Provide the (X, Y) coordinate of the cell's center where the given text is located.  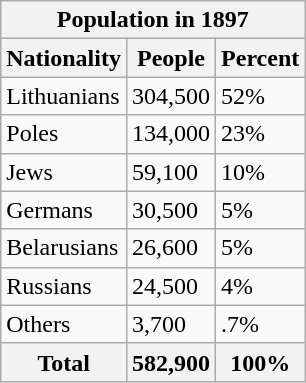
Population in 1897 (153, 20)
52% (260, 96)
3,700 (170, 324)
59,100 (170, 172)
Poles (64, 134)
Russians (64, 286)
Lithuanians (64, 96)
4% (260, 286)
People (170, 58)
Germans (64, 210)
10% (260, 172)
Percent (260, 58)
Others (64, 324)
26,600 (170, 248)
304,500 (170, 96)
Jews (64, 172)
23% (260, 134)
Total (64, 362)
.7% (260, 324)
Nationality (64, 58)
100% (260, 362)
582,900 (170, 362)
134,000 (170, 134)
24,500 (170, 286)
Belarusians (64, 248)
30,500 (170, 210)
